Detect which cell encompasses the target text, then output its [x, y] center coordinate. 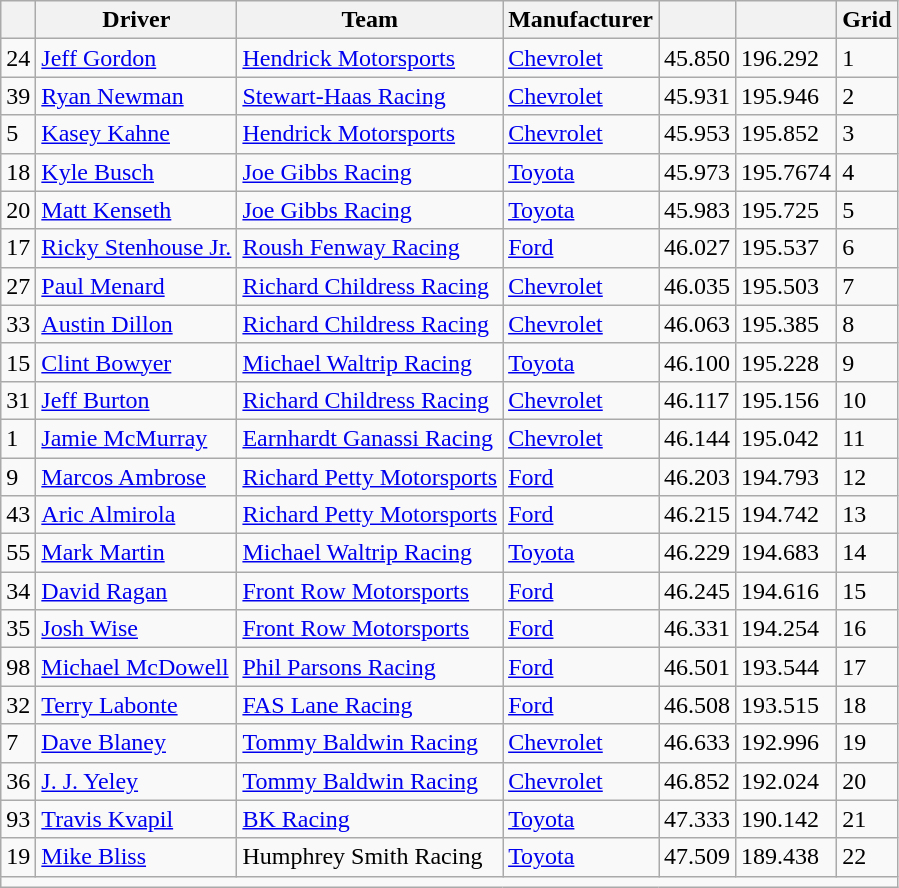
46.144 [698, 438]
46.508 [698, 705]
Kyle Busch [136, 172]
93 [18, 819]
Driver [136, 20]
13 [867, 515]
195.156 [786, 400]
Humphrey Smith Racing [370, 857]
34 [18, 591]
46.117 [698, 400]
45.931 [698, 96]
David Ragan [136, 591]
Earnhardt Ganassi Racing [370, 438]
195.042 [786, 438]
Michael McDowell [136, 667]
Phil Parsons Racing [370, 667]
Manufacturer [581, 20]
6 [867, 248]
Paul Menard [136, 286]
3 [867, 134]
46.633 [698, 743]
2 [867, 96]
36 [18, 781]
45.983 [698, 210]
31 [18, 400]
195.852 [786, 134]
189.438 [786, 857]
192.024 [786, 781]
46.063 [698, 324]
46.215 [698, 515]
33 [18, 324]
Team [370, 20]
45.953 [698, 134]
46.035 [698, 286]
194.742 [786, 515]
16 [867, 629]
196.292 [786, 58]
Stewart-Haas Racing [370, 96]
Marcos Ambrose [136, 477]
46.229 [698, 553]
192.996 [786, 743]
Terry Labonte [136, 705]
Mike Bliss [136, 857]
195.503 [786, 286]
Dave Blaney [136, 743]
Ricky Stenhouse Jr. [136, 248]
46.331 [698, 629]
47.509 [698, 857]
193.515 [786, 705]
BK Racing [370, 819]
24 [18, 58]
Jamie McMurray [136, 438]
39 [18, 96]
194.793 [786, 477]
10 [867, 400]
194.616 [786, 591]
98 [18, 667]
43 [18, 515]
Grid [867, 20]
195.537 [786, 248]
11 [867, 438]
45.850 [698, 58]
8 [867, 324]
193.544 [786, 667]
46.852 [698, 781]
46.027 [698, 248]
46.203 [698, 477]
46.501 [698, 667]
4 [867, 172]
J. J. Yeley [136, 781]
22 [867, 857]
35 [18, 629]
Ryan Newman [136, 96]
Jeff Burton [136, 400]
Clint Bowyer [136, 362]
195.385 [786, 324]
14 [867, 553]
Mark Martin [136, 553]
195.7674 [786, 172]
32 [18, 705]
190.142 [786, 819]
Jeff Gordon [136, 58]
Austin Dillon [136, 324]
Aric Almirola [136, 515]
45.973 [698, 172]
FAS Lane Racing [370, 705]
Travis Kvapil [136, 819]
194.254 [786, 629]
Roush Fenway Racing [370, 248]
Josh Wise [136, 629]
Kasey Kahne [136, 134]
195.946 [786, 96]
195.228 [786, 362]
55 [18, 553]
47.333 [698, 819]
27 [18, 286]
194.683 [786, 553]
195.725 [786, 210]
Matt Kenseth [136, 210]
46.245 [698, 591]
46.100 [698, 362]
21 [867, 819]
12 [867, 477]
